Identify which cell holds the provided text, then report its (x, y) central coordinate. 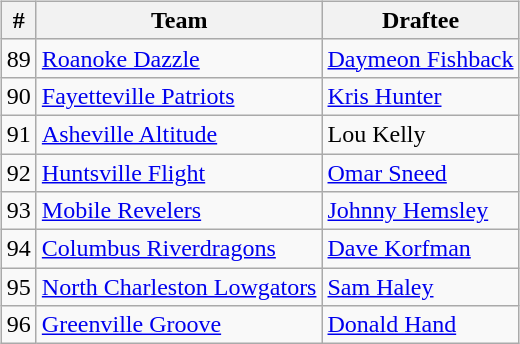
North Charleston Lowgators (179, 287)
Sam Haley (420, 287)
Columbus Riverdragons (179, 249)
96 (18, 325)
Kris Hunter (420, 96)
Omar Sneed (420, 173)
Fayetteville Patriots (179, 96)
Donald Hand (420, 325)
# (18, 20)
94 (18, 249)
Huntsville Flight (179, 173)
95 (18, 287)
Lou Kelly (420, 134)
Roanoke Dazzle (179, 58)
Team (179, 20)
Greenville Groove (179, 325)
Draftee (420, 20)
Daymeon Fishback (420, 58)
93 (18, 211)
Mobile Revelers (179, 211)
Johnny Hemsley (420, 211)
Asheville Altitude (179, 134)
89 (18, 58)
91 (18, 134)
90 (18, 96)
Dave Korfman (420, 249)
92 (18, 173)
